From the cell containing the given text, extract its center point as (x, y) coordinate. 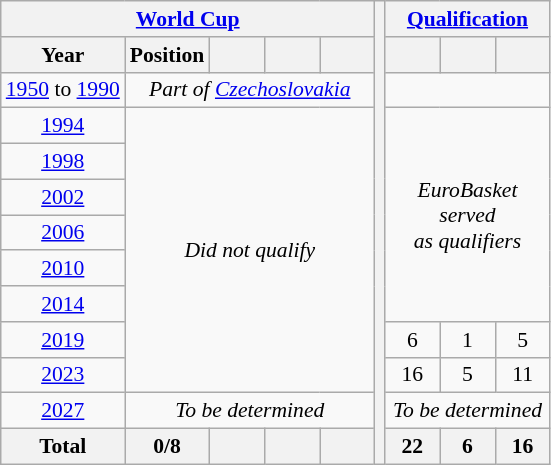
Total (63, 447)
2014 (63, 304)
Position (167, 55)
World Cup (188, 19)
2027 (63, 411)
1950 to 1990 (63, 90)
Did not qualify (250, 250)
1994 (63, 126)
Qualification (468, 19)
1 (468, 340)
EuroBasket servedas qualifiers (468, 215)
2006 (63, 233)
0/8 (167, 447)
Part of Czechoslovakia (250, 90)
11 (522, 375)
22 (412, 447)
2023 (63, 375)
2019 (63, 340)
1998 (63, 162)
Year (63, 55)
2010 (63, 269)
2002 (63, 197)
